Search for the cell housing the specified text and yield its (x, y) center coordinate. 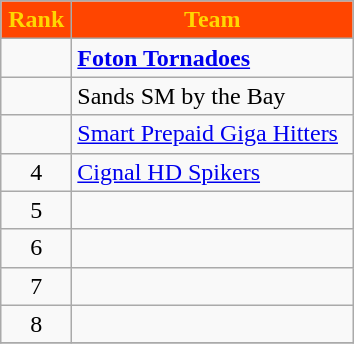
8 (36, 324)
Sands SM by the Bay (212, 96)
4 (36, 172)
Rank (36, 20)
5 (36, 210)
Smart Prepaid Giga Hitters (212, 134)
Cignal HD Spikers (212, 172)
7 (36, 286)
Team (212, 20)
6 (36, 248)
Foton Tornadoes (212, 58)
